Search for the cell housing the specified text and yield its [X, Y] center coordinate. 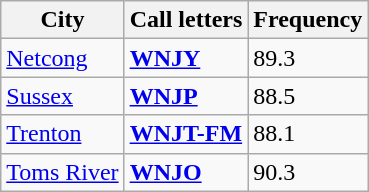
WNJO [186, 172]
Frequency [308, 20]
Netcong [62, 58]
Toms River [62, 172]
City [62, 20]
Trenton [62, 134]
WNJY [186, 58]
88.1 [308, 134]
WNJT-FM [186, 134]
88.5 [308, 96]
90.3 [308, 172]
89.3 [308, 58]
Sussex [62, 96]
Call letters [186, 20]
WNJP [186, 96]
